Pinpoint the cell where the given text exists, returning its [X, Y] midpoint coordinate. 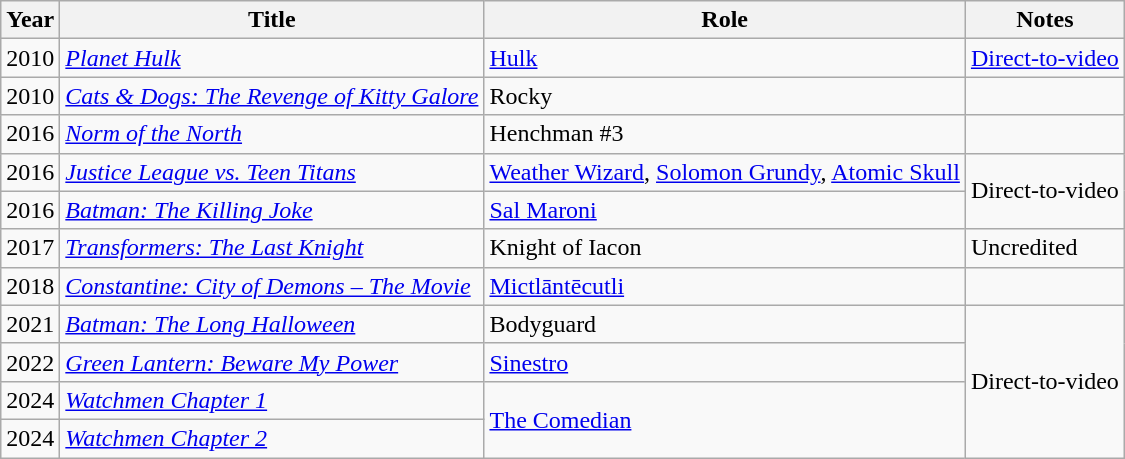
Uncredited [1044, 248]
Rocky [724, 96]
2017 [30, 248]
Constantine: City of Demons – The Movie [272, 286]
Sal Maroni [724, 210]
Hulk [724, 58]
Sinestro [724, 362]
Cats & Dogs: The Revenge of Kitty Galore [272, 96]
Batman: The Killing Joke [272, 210]
Norm of the North [272, 134]
Knight of Iacon [724, 248]
Bodyguard [724, 324]
Batman: The Long Halloween [272, 324]
Watchmen Chapter 2 [272, 438]
Henchman #3 [724, 134]
2018 [30, 286]
The Comedian [724, 419]
Transformers: The Last Knight [272, 248]
Weather Wizard, Solomon Grundy, Atomic Skull [724, 172]
Watchmen Chapter 1 [272, 400]
2021 [30, 324]
Title [272, 20]
Notes [1044, 20]
Green Lantern: Beware My Power [272, 362]
Role [724, 20]
Justice League vs. Teen Titans [272, 172]
Year [30, 20]
Planet Hulk [272, 58]
Mictlāntēcutli [724, 286]
2022 [30, 362]
